Return (x, y) of the center of cell containing provided text 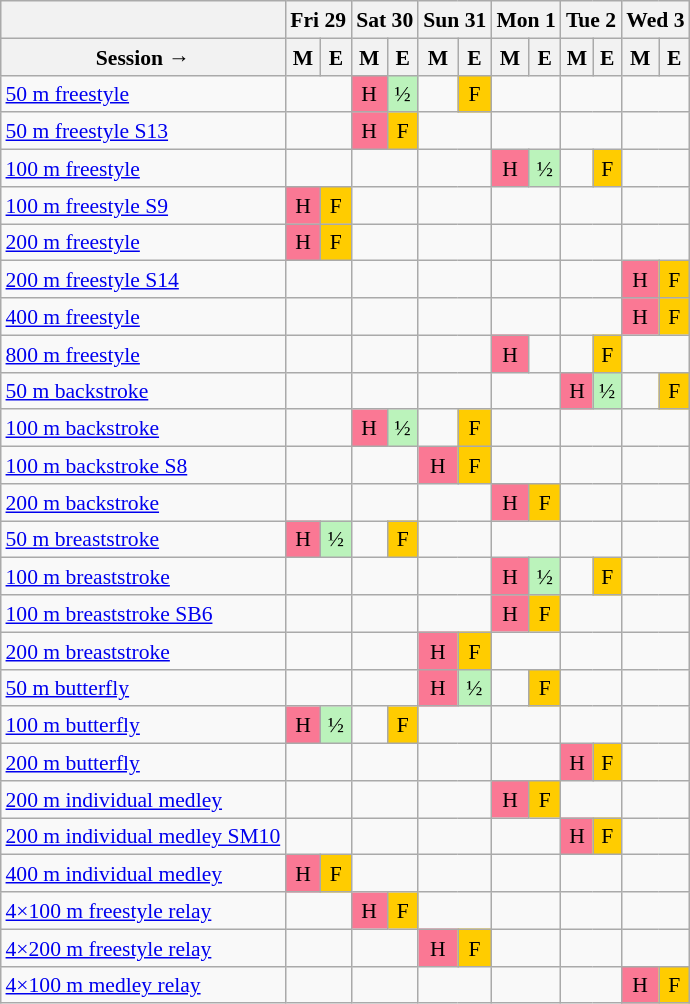
Fri 29 (318, 20)
100 m backstroke (144, 428)
4×100 m medley relay (144, 984)
200 m breaststroke (144, 650)
100 m breaststroke (144, 576)
50 m backstroke (144, 390)
200 m butterfly (144, 762)
Sat 30 (384, 20)
800 m freestyle (144, 354)
200 m freestyle S14 (144, 280)
Mon 1 (526, 20)
100 m breaststroke SB6 (144, 614)
Sun 31 (454, 20)
4×100 m freestyle relay (144, 910)
200 m freestyle (144, 242)
Tue 2 (591, 20)
100 m backstroke S8 (144, 464)
400 m individual medley (144, 874)
200 m individual medley (144, 798)
200 m backstroke (144, 502)
100 m butterfly (144, 724)
Session → (144, 56)
200 m individual medley SM10 (144, 836)
Wed 3 (655, 20)
50 m butterfly (144, 688)
4×200 m freestyle relay (144, 948)
50 m freestyle (144, 94)
50 m breaststroke (144, 538)
400 m freestyle (144, 316)
100 m freestyle S9 (144, 204)
100 m freestyle (144, 168)
50 m freestyle S13 (144, 130)
